For the text-containing cell, return its midpoint in (x, y) coordinate format. 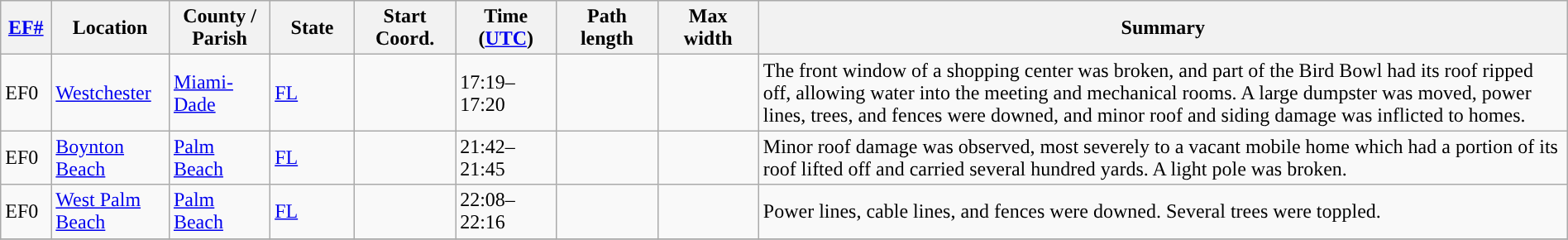
EF# (26, 28)
Max width (708, 28)
21:42–21:45 (506, 157)
Westchester (111, 93)
Miami-Dade (219, 93)
Location (111, 28)
Summary (1163, 28)
County / Parish (219, 28)
Path length (607, 28)
22:08–22:16 (506, 212)
State (313, 28)
Power lines, cable lines, and fences were downed. Several trees were toppled. (1163, 212)
Start Coord. (404, 28)
Boynton Beach (111, 157)
West Palm Beach (111, 212)
Time (UTC) (506, 28)
17:19–17:20 (506, 93)
